Search for the cell housing the specified text and yield its [x, y] center coordinate. 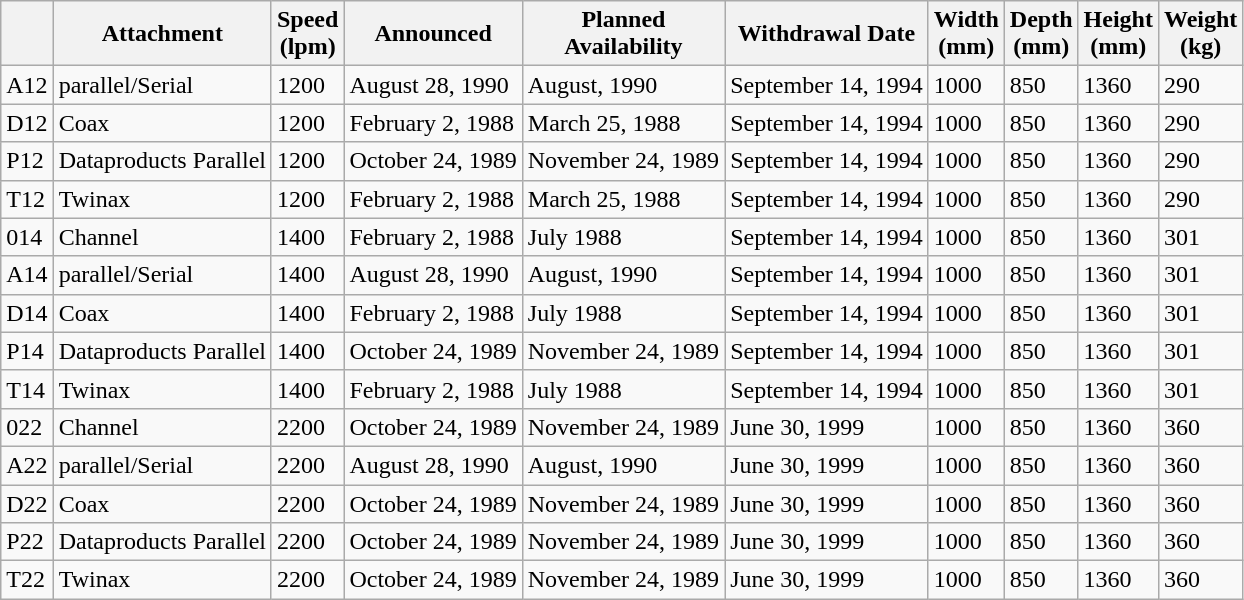
022 [27, 427]
Depth(mm) [1041, 34]
T12 [27, 199]
Height(mm) [1118, 34]
Announced [433, 34]
Attachment [162, 34]
Width(mm) [966, 34]
D12 [27, 123]
Withdrawal Date [827, 34]
PlannedAvailability [623, 34]
Weight(kg) [1200, 34]
P22 [27, 542]
D14 [27, 313]
P14 [27, 351]
Speed(lpm) [307, 34]
A22 [27, 465]
A14 [27, 275]
014 [27, 237]
D22 [27, 503]
T14 [27, 389]
A12 [27, 85]
P12 [27, 161]
T22 [27, 580]
